Output the (X, Y) coordinate of the center of the cell containing the given text.  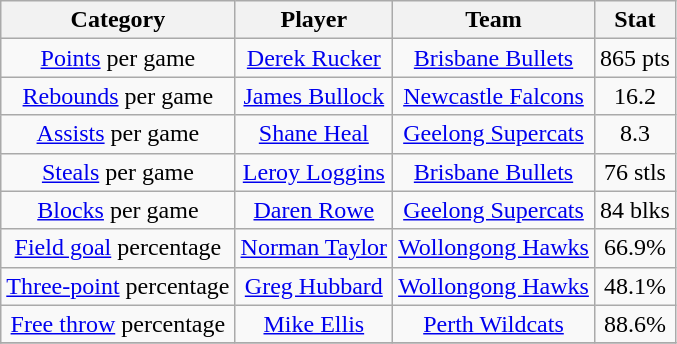
Perth Wildcats (494, 324)
Greg Hubbard (314, 286)
84 blks (634, 210)
Category (118, 20)
Stat (634, 20)
Field goal percentage (118, 248)
Assists per game (118, 134)
Derek Rucker (314, 58)
66.9% (634, 248)
Three-point percentage (118, 286)
Newcastle Falcons (494, 96)
Points per game (118, 58)
8.3 (634, 134)
Shane Heal (314, 134)
James Bullock (314, 96)
88.6% (634, 324)
Mike Ellis (314, 324)
Norman Taylor (314, 248)
48.1% (634, 286)
Steals per game (118, 172)
Team (494, 20)
16.2 (634, 96)
Daren Rowe (314, 210)
Rebounds per game (118, 96)
76 stls (634, 172)
Blocks per game (118, 210)
Player (314, 20)
Free throw percentage (118, 324)
Leroy Loggins (314, 172)
865 pts (634, 58)
